Return the (x, y) coordinate for the center point of the cell that contains the specified text.  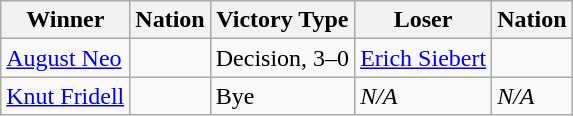
Loser (424, 20)
Knut Fridell (66, 96)
Decision, 3–0 (282, 58)
August Neo (66, 58)
Erich Siebert (424, 58)
Victory Type (282, 20)
Winner (66, 20)
Bye (282, 96)
